Return (x, y) of the center of cell containing provided text 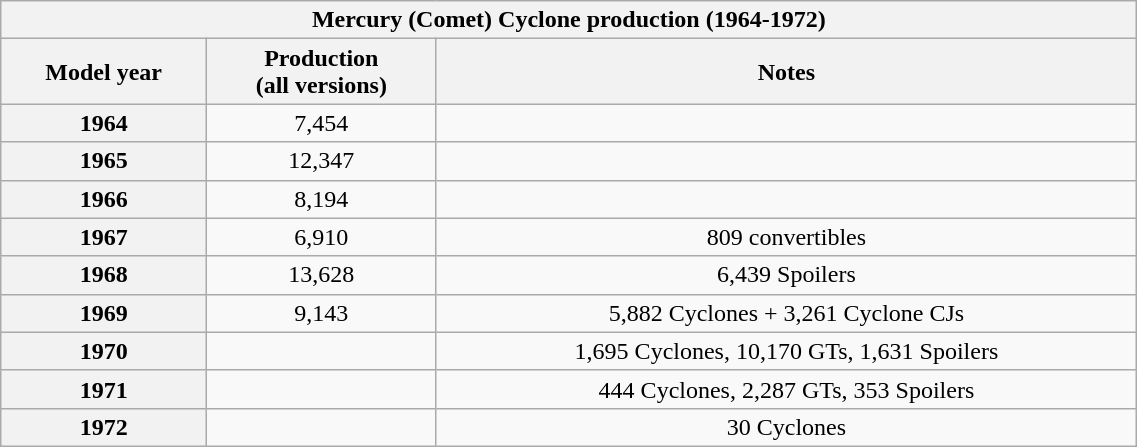
Production (all versions) (322, 72)
1968 (104, 275)
1971 (104, 389)
809 convertibles (786, 237)
1967 (104, 237)
13,628 (322, 275)
12,347 (322, 161)
1969 (104, 313)
1965 (104, 161)
5,882 Cyclones + 3,261 Cyclone CJs (786, 313)
444 Cyclones, 2,287 GTs, 353 Spoilers (786, 389)
6,439 Spoilers (786, 275)
1970 (104, 351)
1,695 Cyclones, 10,170 GTs, 1,631 Spoilers (786, 351)
Mercury (Comet) Cyclone production (1964-1972) (569, 20)
1966 (104, 199)
Notes (786, 72)
9,143 (322, 313)
1972 (104, 427)
8,194 (322, 199)
30 Cyclones (786, 427)
Model year (104, 72)
6,910 (322, 237)
1964 (104, 123)
7,454 (322, 123)
